Scan for the cell matching the given text and deliver its [x, y] coordinate at center. 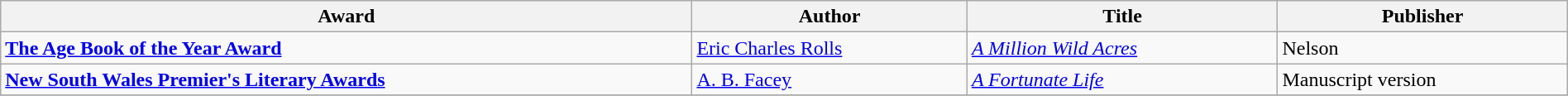
A Million Wild Acres [1122, 48]
Manuscript version [1422, 79]
Publisher [1422, 17]
Eric Charles Rolls [829, 48]
Title [1122, 17]
A. B. Facey [829, 79]
Nelson [1422, 48]
New South Wales Premier's Literary Awards [347, 79]
Author [829, 17]
The Age Book of the Year Award [347, 48]
Award [347, 17]
A Fortunate Life [1122, 79]
